Return the [X, Y] coordinate for the center point of the cell that contains the specified text.  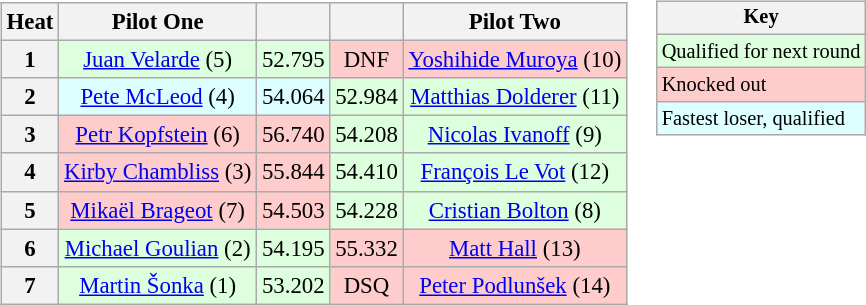
56.740 [294, 135]
54.410 [366, 172]
Pilot Two [514, 22]
6 [30, 248]
DNF [366, 60]
Kirby Chambliss (3) [158, 172]
Matthias Dolderer (11) [514, 97]
Heat [30, 22]
Knocked out [761, 85]
Key [761, 18]
DSQ [366, 285]
54.228 [366, 210]
Matt Hall (13) [514, 248]
Martin Šonka (1) [158, 285]
54.195 [294, 248]
2 [30, 97]
Cristian Bolton (8) [514, 210]
54.208 [366, 135]
5 [30, 210]
52.795 [294, 60]
4 [30, 172]
54.503 [294, 210]
Juan Velarde (5) [158, 60]
Michael Goulian (2) [158, 248]
Fastest loser, qualified [761, 119]
54.064 [294, 97]
Peter Podlunšek (14) [514, 285]
55.332 [366, 248]
Petr Kopfstein (6) [158, 135]
1 [30, 60]
7 [30, 285]
Nicolas Ivanoff (9) [514, 135]
52.984 [366, 97]
François Le Vot (12) [514, 172]
Yoshihide Muroya (10) [514, 60]
Pilot One [158, 22]
55.844 [294, 172]
Mikaël Brageot (7) [158, 210]
Qualified for next round [761, 51]
3 [30, 135]
Pete McLeod (4) [158, 97]
53.202 [294, 285]
